Extract the [x, y] coordinate from the center of the cell holding the provided text.  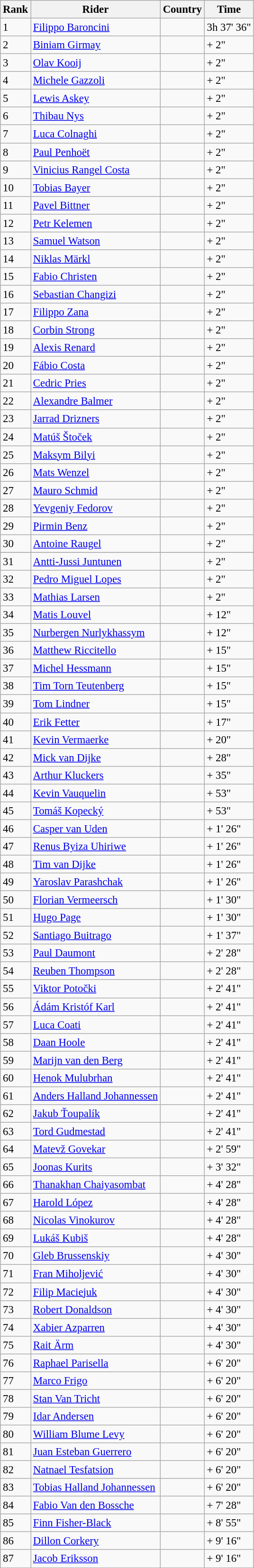
47 [16, 847]
Filip Maciejuk [96, 1292]
4 [16, 81]
3h 37' 36" [229, 27]
Niklas Märkl [96, 259]
Luca Coati [96, 1025]
81 [16, 1452]
Ádám Kristóf Karl [96, 1007]
19 [16, 348]
80 [16, 1434]
12 [16, 223]
Dillon Corkery [96, 1541]
Santiago Buitrago [96, 936]
Stan Van Tricht [96, 1398]
58 [16, 1042]
Lewis Askey [96, 99]
8 [16, 152]
Fabio Van den Bossche [96, 1505]
Cedric Pries [96, 383]
Viktor Potočki [96, 989]
Pirmin Benz [96, 526]
50 [16, 900]
Renus Byiza Uhiriwe [96, 847]
24 [16, 437]
Yevgeniy Fedorov [96, 508]
28 [16, 508]
Gleb Brussenskiy [96, 1256]
Michel Hessmann [96, 668]
65 [16, 1167]
Olav Kooij [96, 63]
86 [16, 1541]
84 [16, 1505]
Fábio Costa [96, 366]
46 [16, 829]
6 [16, 116]
Lukáš Kubiš [96, 1238]
37 [16, 668]
Joonas Kurits [96, 1167]
+ 20" [229, 739]
15 [16, 277]
27 [16, 490]
Yaroslav Parashchak [96, 882]
Marijn van den Berg [96, 1060]
Matthew Riccitello [96, 650]
13 [16, 241]
74 [16, 1327]
20 [16, 366]
39 [16, 704]
38 [16, 686]
16 [16, 294]
Rait Ärm [96, 1345]
Paul Daumont [96, 953]
11 [16, 205]
32 [16, 579]
Pavel Bittner [96, 205]
21 [16, 383]
33 [16, 597]
Robert Donaldson [96, 1309]
Filippo Baroncini [96, 27]
Sebastian Changizi [96, 294]
Thanakhan Chaiyasombat [96, 1185]
70 [16, 1256]
+ 3' 32" [229, 1167]
7 [16, 134]
Filippo Zana [96, 312]
44 [16, 793]
Fabio Christen [96, 277]
Country [182, 9]
83 [16, 1487]
Idar Andersen [96, 1416]
29 [16, 526]
61 [16, 1096]
60 [16, 1078]
Mick van Dijke [96, 757]
10 [16, 188]
Nicolas Vinokurov [96, 1220]
75 [16, 1345]
Jacob Eriksson [96, 1559]
Nurbergen Nurlykhassym [96, 633]
Rank [16, 9]
18 [16, 330]
Matis Louvel [96, 615]
Arthur Kluckers [96, 775]
14 [16, 259]
Jakub Ťoupalík [96, 1114]
76 [16, 1363]
Antoine Raugel [96, 544]
43 [16, 775]
63 [16, 1131]
Juan Esteban Guerrero [96, 1452]
+ 2' 59" [229, 1149]
Reuben Thompson [96, 971]
87 [16, 1559]
85 [16, 1523]
22 [16, 401]
Matevž Govekar [96, 1149]
79 [16, 1416]
Mats Wenzel [96, 472]
34 [16, 615]
5 [16, 99]
Kevin Vauquelin [96, 793]
68 [16, 1220]
Tord Gudmestad [96, 1131]
66 [16, 1185]
Daan Hoole [96, 1042]
41 [16, 739]
Michele Gazzoli [96, 81]
25 [16, 455]
35 [16, 633]
Tobias Halland Johannessen [96, 1487]
31 [16, 561]
Corbin Strong [96, 330]
Luca Colnaghi [96, 134]
36 [16, 650]
64 [16, 1149]
Alexis Renard [96, 348]
55 [16, 989]
Natnael Tesfatsion [96, 1470]
23 [16, 419]
Fran Miholjević [96, 1274]
30 [16, 544]
Tomáš Kopecký [96, 811]
+ 35" [229, 775]
3 [16, 63]
Maksym Bilyi [96, 455]
William Blume Levy [96, 1434]
Time [229, 9]
Paul Penhoët [96, 152]
77 [16, 1381]
40 [16, 722]
Hugo Page [96, 918]
Tom Lindner [96, 704]
Casper van Uden [96, 829]
42 [16, 757]
48 [16, 864]
Tim Torn Teutenberg [96, 686]
Mauro Schmid [96, 490]
Biniam Girmay [96, 45]
54 [16, 971]
17 [16, 312]
51 [16, 918]
59 [16, 1060]
2 [16, 45]
71 [16, 1274]
Tobias Bayer [96, 188]
57 [16, 1025]
Erik Fetter [96, 722]
45 [16, 811]
1 [16, 27]
Kevin Vermaerke [96, 739]
Harold López [96, 1203]
Thibau Nys [96, 116]
9 [16, 170]
72 [16, 1292]
52 [16, 936]
Jarrad Drizners [96, 419]
53 [16, 953]
69 [16, 1238]
Antti-Jussi Juntunen [96, 561]
+ 7' 28" [229, 1505]
56 [16, 1007]
Alexandre Balmer [96, 401]
26 [16, 472]
+ 8' 55" [229, 1523]
73 [16, 1309]
Petr Kelemen [96, 223]
Pedro Miguel Lopes [96, 579]
+ 17" [229, 722]
Marco Frigo [96, 1381]
Henok Mulubrhan [96, 1078]
+ 1' 37" [229, 936]
49 [16, 882]
Raphael Parisella [96, 1363]
Mathias Larsen [96, 597]
Rider [96, 9]
Xabier Azparren [96, 1327]
Matúš Štoček [96, 437]
Vinicius Rangel Costa [96, 170]
67 [16, 1203]
+ 28" [229, 757]
82 [16, 1470]
Tim van Dijke [96, 864]
62 [16, 1114]
Samuel Watson [96, 241]
78 [16, 1398]
Florian Vermeersch [96, 900]
Finn Fisher-Black [96, 1523]
Anders Halland Johannessen [96, 1096]
